Return the (X, Y) coordinate for the center point of the cell that contains the specified text.  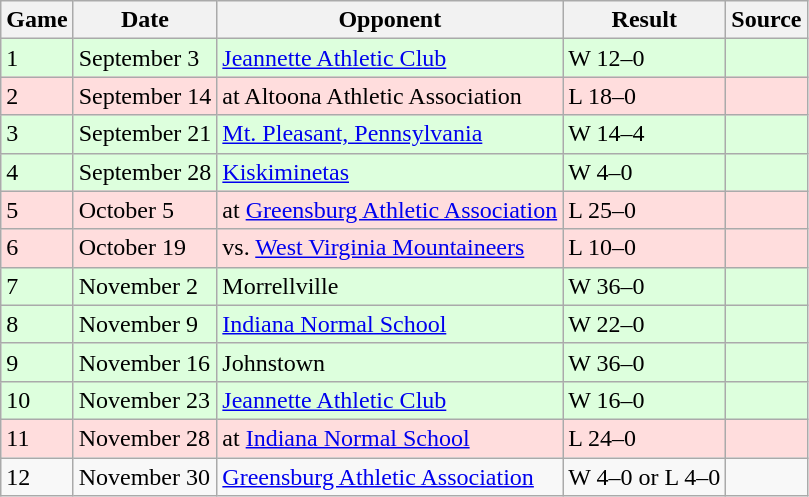
L 10–0 (644, 248)
L 25–0 (644, 210)
at Greensburg Athletic Association (390, 210)
W 4–0 (644, 172)
W 4–0 or L 4–0 (644, 477)
W 16–0 (644, 400)
November 2 (145, 286)
September 14 (145, 96)
12 (37, 477)
November 9 (145, 324)
Date (145, 20)
November 16 (145, 362)
Morrellville (390, 286)
Result (644, 20)
September 21 (145, 134)
November 23 (145, 400)
W 22–0 (644, 324)
at Indiana Normal School (390, 438)
October 5 (145, 210)
Johnstown (390, 362)
W 14–4 (644, 134)
11 (37, 438)
8 (37, 324)
3 (37, 134)
Game (37, 20)
10 (37, 400)
September 3 (145, 58)
Indiana Normal School (390, 324)
7 (37, 286)
Mt. Pleasant, Pennsylvania (390, 134)
L 18–0 (644, 96)
9 (37, 362)
4 (37, 172)
2 (37, 96)
vs. West Virginia Mountaineers (390, 248)
Kiskiminetas (390, 172)
at Altoona Athletic Association (390, 96)
1 (37, 58)
5 (37, 210)
W 12–0 (644, 58)
November 30 (145, 477)
November 28 (145, 438)
October 19 (145, 248)
Source (766, 20)
September 28 (145, 172)
Opponent (390, 20)
L 24–0 (644, 438)
6 (37, 248)
Greensburg Athletic Association (390, 477)
